Output the [X, Y] coordinate of the center of the cell containing the given text.  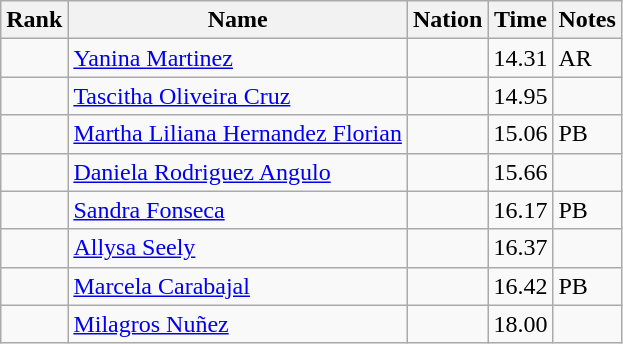
Sandra Fonseca [238, 210]
Daniela Rodriguez Angulo [238, 172]
Name [238, 20]
Time [520, 20]
14.31 [520, 58]
Yanina Martinez [238, 58]
16.37 [520, 248]
Nation [447, 20]
Tascitha Oliveira Cruz [238, 96]
16.17 [520, 210]
Notes [587, 20]
14.95 [520, 96]
15.06 [520, 134]
Marcela Carabajal [238, 286]
15.66 [520, 172]
Milagros Nuñez [238, 324]
16.42 [520, 286]
18.00 [520, 324]
Martha Liliana Hernandez Florian [238, 134]
Rank [34, 20]
Allysa Seely [238, 248]
AR [587, 58]
